Return (x, y) of the center of cell containing provided text 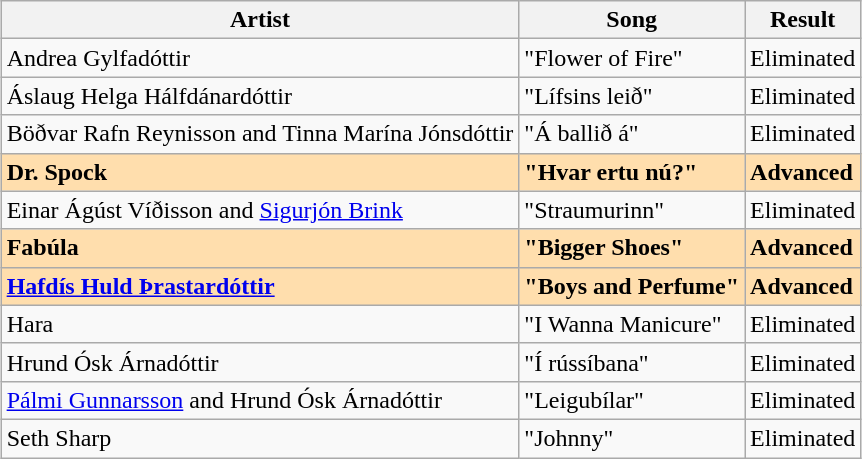
Andrea Gylfadóttir (260, 58)
Pálmi Gunnarsson and Hrund Ósk Árnadóttir (260, 400)
Böðvar Rafn Reynisson and Tinna Marína Jónsdóttir (260, 134)
Hara (260, 324)
Seth Sharp (260, 438)
Einar Ágúst Víðisson and Sigurjón Brink (260, 210)
"Bigger Shoes" (632, 248)
"Johnny" (632, 438)
"Lífsins leið" (632, 96)
"Leigubílar" (632, 400)
Fabúla (260, 248)
"Hvar ertu nú?" (632, 172)
"I Wanna Manicure" (632, 324)
Result (803, 20)
"Á ballið á" (632, 134)
"Flower of Fire" (632, 58)
Hafdís Huld Þrastardóttir (260, 286)
"Boys and Perfume" (632, 286)
"Í rússíbana" (632, 362)
Artist (260, 20)
Hrund Ósk Árnadóttir (260, 362)
Song (632, 20)
"Straumurinn" (632, 210)
Áslaug Helga Hálfdánardóttir (260, 96)
Dr. Spock (260, 172)
